From the cell containing the given text, extract its center point as (X, Y) coordinate. 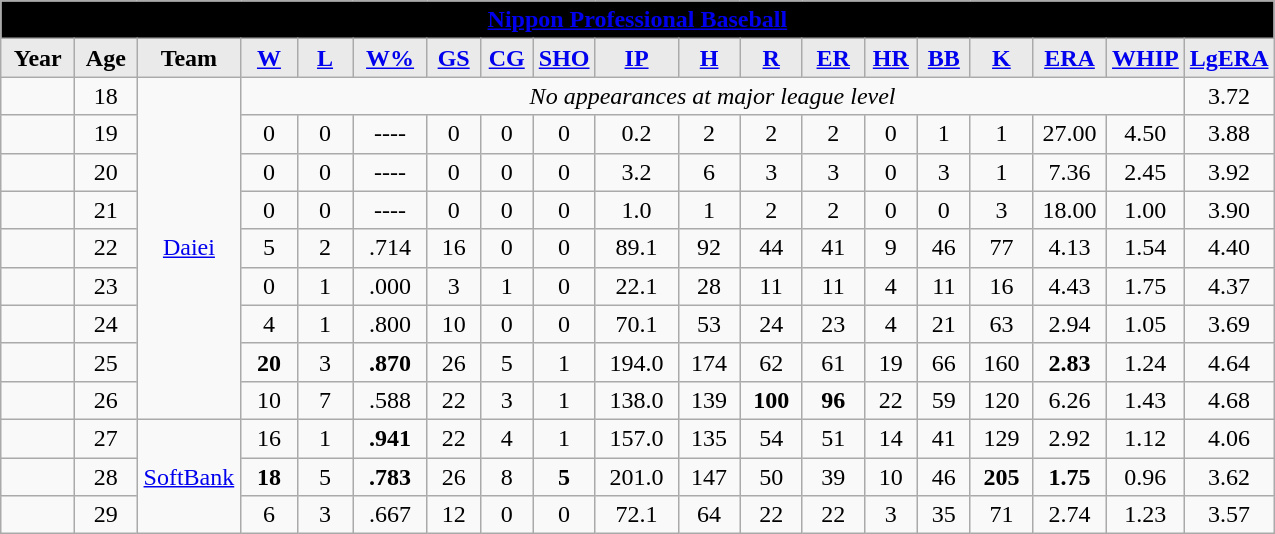
9 (890, 248)
3.57 (1229, 515)
4.50 (1146, 134)
3.72 (1229, 96)
GS (454, 58)
135 (709, 438)
1.24 (1146, 362)
4.40 (1229, 248)
ER (833, 58)
.588 (390, 400)
0.2 (636, 134)
3.2 (636, 172)
35 (944, 515)
27 (106, 438)
1.00 (1146, 210)
L (325, 58)
2.74 (1069, 515)
4.06 (1229, 438)
Age (106, 58)
92 (709, 248)
SoftBank (189, 476)
62 (771, 362)
53 (709, 324)
.000 (390, 286)
7.36 (1069, 172)
160 (1001, 362)
R (771, 58)
IP (636, 58)
1.23 (1146, 515)
1.43 (1146, 400)
4.68 (1229, 400)
70.1 (636, 324)
59 (944, 400)
3.88 (1229, 134)
72.1 (636, 515)
3.90 (1229, 210)
18.00 (1069, 210)
K (1001, 58)
54 (771, 438)
Daiei (189, 248)
120 (1001, 400)
63 (1001, 324)
2.92 (1069, 438)
.783 (390, 477)
8 (506, 477)
4.64 (1229, 362)
51 (833, 438)
1.54 (1146, 248)
.800 (390, 324)
1.05 (1146, 324)
201.0 (636, 477)
.667 (390, 515)
.714 (390, 248)
25 (106, 362)
2.45 (1146, 172)
Team (189, 58)
89.1 (636, 248)
WHIP (1146, 58)
CG (506, 58)
HR (890, 58)
BB (944, 58)
3.92 (1229, 172)
66 (944, 362)
147 (709, 477)
Nippon Professional Baseball (638, 20)
61 (833, 362)
1.0 (636, 210)
100 (771, 400)
139 (709, 400)
29 (106, 515)
64 (709, 515)
0.96 (1146, 477)
3.69 (1229, 324)
.870 (390, 362)
W (269, 58)
138.0 (636, 400)
4.37 (1229, 286)
205 (1001, 477)
LgERA (1229, 58)
12 (454, 515)
ERA (1069, 58)
W% (390, 58)
SHO (564, 58)
129 (1001, 438)
194.0 (636, 362)
Year (38, 58)
.941 (390, 438)
174 (709, 362)
96 (833, 400)
157.0 (636, 438)
6.26 (1069, 400)
No appearances at major league level (712, 96)
4.43 (1069, 286)
2.83 (1069, 362)
14 (890, 438)
22.1 (636, 286)
1.12 (1146, 438)
71 (1001, 515)
50 (771, 477)
H (709, 58)
2.94 (1069, 324)
44 (771, 248)
3.62 (1229, 477)
27.00 (1069, 134)
39 (833, 477)
4.13 (1069, 248)
7 (325, 400)
77 (1001, 248)
